Detect which cell encompasses the target text, then output its [X, Y] center coordinate. 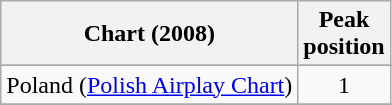
1 [344, 85]
Poland (Polish Airplay Chart) [150, 85]
Peakposition [344, 34]
Chart (2008) [150, 34]
